Capture the cell that displays the provided text and extract its (x, y) central coordinate. 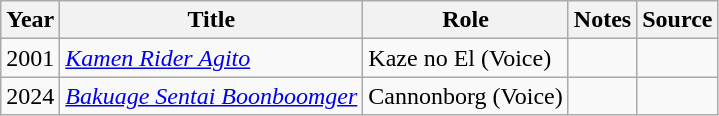
Kamen Rider Agito (212, 58)
Source (678, 20)
Role (466, 20)
Title (212, 20)
2024 (30, 96)
Cannonborg (Voice) (466, 96)
2001 (30, 58)
Kaze no El (Voice) (466, 58)
Notes (602, 20)
Bakuage Sentai Boonboomger (212, 96)
Year (30, 20)
